Locate the cell with the specified text and output its [x, y] center coordinate. 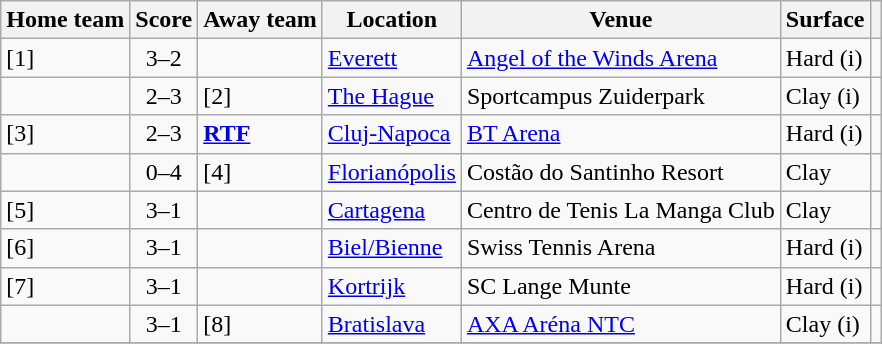
[7] [66, 286]
[5] [66, 210]
Kortrijk [392, 286]
AXA Aréna NTC [620, 324]
The Hague [392, 96]
Score [164, 20]
Home team [66, 20]
Angel of the Winds Arena [620, 58]
Away team [260, 20]
[3] [66, 134]
RTF [260, 134]
[8] [260, 324]
BT Arena [620, 134]
3–2 [164, 58]
[2] [260, 96]
[1] [66, 58]
SC Lange Munte [620, 286]
Costão do Santinho Resort [620, 172]
Everett [392, 58]
Surface [825, 20]
0–4 [164, 172]
Swiss Tennis Arena [620, 248]
Location [392, 20]
Biel/Bienne [392, 248]
Venue [620, 20]
Sportcampus Zuiderpark [620, 96]
Bratislava [392, 324]
[4] [260, 172]
Florianópolis [392, 172]
Centro de Tenis La Manga Club [620, 210]
Cartagena [392, 210]
[6] [66, 248]
Cluj-Napoca [392, 134]
